Return (X, Y) of the center of cell containing provided text 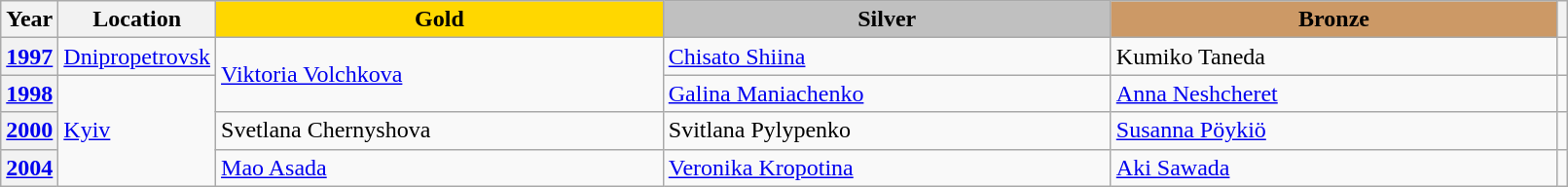
Bronze (1333, 19)
Year (29, 19)
Gold (440, 19)
Veronika Kropotina (887, 168)
Chisato Shiina (887, 56)
Silver (887, 19)
Galina Maniachenko (887, 93)
Kumiko Taneda (1333, 56)
1998 (29, 93)
2000 (29, 131)
Susanna Pöykiö (1333, 131)
Anna Neshcheret (1333, 93)
Svetlana Chernyshova (440, 131)
Svitlana Pylypenko (887, 131)
1997 (29, 56)
Mao Asada (440, 168)
Location (137, 19)
Aki Sawada (1333, 168)
Viktoria Volchkova (440, 75)
Kyiv (137, 131)
Dnipropetrovsk (137, 56)
2004 (29, 168)
